Extract the (x, y) coordinate from the center of the cell holding the provided text.  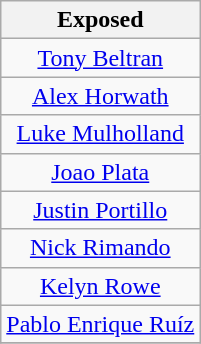
Exposed (100, 20)
Nick Rimando (100, 248)
Justin Portillo (100, 210)
Luke Mulholland (100, 134)
Tony Beltran (100, 58)
Joao Plata (100, 172)
Kelyn Rowe (100, 286)
Alex Horwath (100, 96)
Pablo Enrique Ruíz (100, 324)
